From the cell containing the given text, extract its center point as [x, y] coordinate. 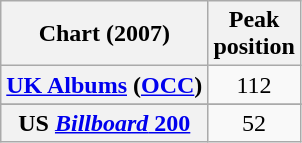
US Billboard 200 [104, 123]
Peakposition [254, 34]
UK Albums (OCC) [104, 85]
Chart (2007) [104, 34]
52 [254, 123]
112 [254, 85]
